Identify which cell holds the provided text, then report its [X, Y] central coordinate. 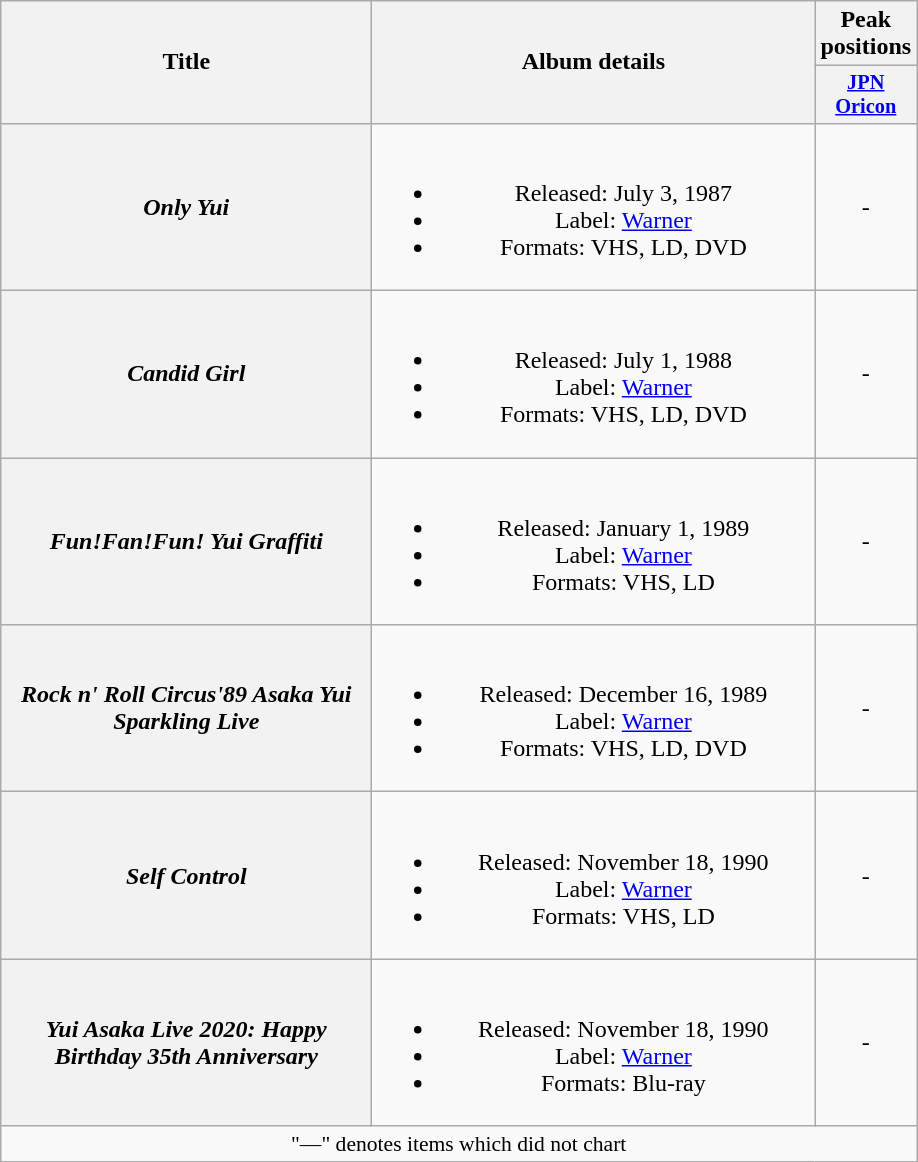
Rock n' Roll Circus'89 Asaka Yui Sparkling Live [186, 708]
JPNOricon [866, 95]
Released: November 18, 1990Label: WarnerFormats: VHS, LD [594, 876]
Yui Asaka Live 2020: Happy Birthday 35th Anniversary [186, 1042]
"—" denotes items which did not chart [459, 1144]
Self Control [186, 876]
Released: July 3, 1987Label: WarnerFormats: VHS, LD, DVD [594, 206]
Only Yui [186, 206]
Released: December 16, 1989Label: WarnerFormats: VHS, LD, DVD [594, 708]
Title [186, 62]
Released: July 1, 1988Label: WarnerFormats: VHS, LD, DVD [594, 374]
Peak positions [866, 34]
Released: November 18, 1990Label: WarnerFormats: Blu-ray [594, 1042]
Candid Girl [186, 374]
Album details [594, 62]
Released: January 1, 1989Label: WarnerFormats: VHS, LD [594, 542]
Fun!Fan!Fun! Yui Graffiti [186, 542]
